Identify which cell holds the provided text, then report its (x, y) central coordinate. 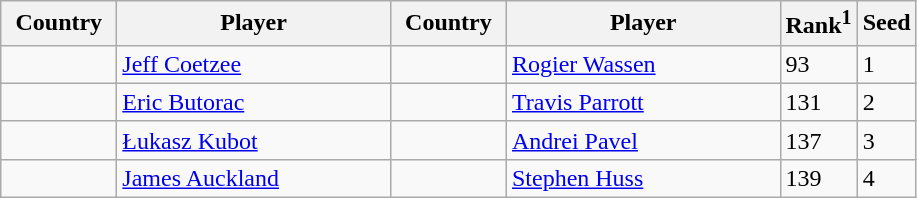
Rogier Wassen (643, 64)
1 (886, 64)
Travis Parrott (643, 102)
93 (818, 64)
Jeff Coetzee (254, 64)
Rank1 (818, 24)
Stephen Huss (643, 178)
James Auckland (254, 178)
137 (818, 140)
139 (818, 178)
131 (818, 102)
Andrei Pavel (643, 140)
Łukasz Kubot (254, 140)
2 (886, 102)
3 (886, 140)
4 (886, 178)
Seed (886, 24)
Eric Butorac (254, 102)
